Output the [X, Y] coordinate of the center of the cell containing the given text.  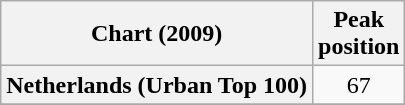
Chart (2009) [157, 34]
67 [359, 85]
Peakposition [359, 34]
Netherlands (Urban Top 100) [157, 85]
